Return [x, y] of the center of cell containing provided text 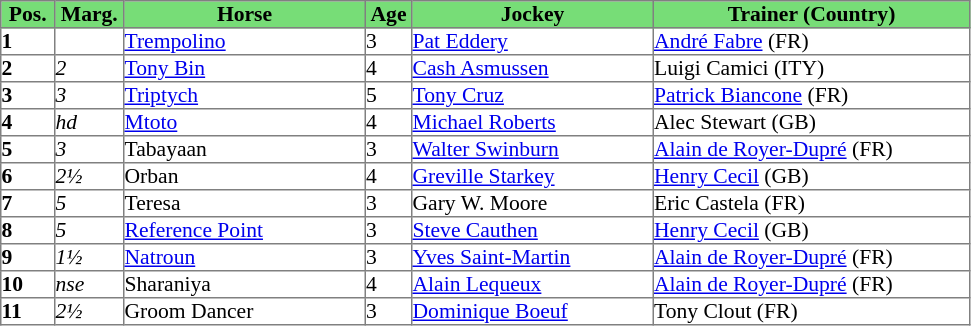
Tabayaan [245, 150]
Teresa [245, 204]
Tony Bin [245, 68]
nse [90, 284]
Pos. [28, 14]
Patrick Biancone (FR) [811, 96]
Pat Eddery [533, 42]
Alec Stewart (GB) [811, 122]
1½ [90, 258]
Luigi Camici (ITY) [811, 68]
Age [388, 14]
7 [28, 204]
Mtoto [245, 122]
Cash Asmussen [533, 68]
Michael Roberts [533, 122]
6 [28, 176]
Trainer (Country) [811, 14]
10 [28, 284]
Walter Swinburn [533, 150]
Marg. [90, 14]
Horse [245, 14]
Greville Starkey [533, 176]
9 [28, 258]
Yves Saint-Martin [533, 258]
Eric Castela (FR) [811, 204]
Tony Clout (FR) [811, 312]
Reference Point [245, 230]
Natroun [245, 258]
André Fabre (FR) [811, 42]
Tony Cruz [533, 96]
1 [28, 42]
Gary W. Moore [533, 204]
Jockey [533, 14]
hd [90, 122]
Alain Lequeux [533, 284]
Trempolino [245, 42]
11 [28, 312]
Triptych [245, 96]
Sharaniya [245, 284]
8 [28, 230]
Groom Dancer [245, 312]
Dominique Boeuf [533, 312]
Orban [245, 176]
Steve Cauthen [533, 230]
